Extract the (X, Y) coordinate from the center of the cell holding the provided text.  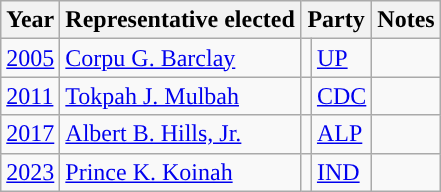
Corpu G. Barclay (180, 58)
Prince K. Koinah (180, 172)
Year (30, 20)
ALP (341, 134)
Tokpah J. Mulbah (180, 96)
2017 (30, 134)
Representative elected (180, 20)
IND (341, 172)
Notes (406, 20)
Party (336, 20)
2011 (30, 96)
2023 (30, 172)
UP (341, 58)
CDC (341, 96)
Albert B. Hills, Jr. (180, 134)
2005 (30, 58)
